Detect which cell encompasses the target text, then output its [x, y] center coordinate. 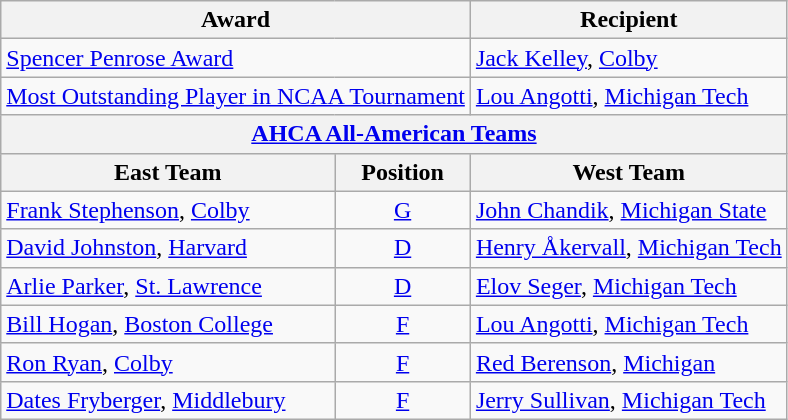
Red Berenson, Michigan [628, 362]
Frank Stephenson, Colby [168, 210]
Most Outstanding Player in NCAA Tournament [236, 96]
Spencer Penrose Award [236, 58]
G [403, 210]
Elov Seger, Michigan Tech [628, 286]
Award [236, 20]
Recipient [628, 20]
Dates Fryberger, Middlebury [168, 400]
David Johnston, Harvard [168, 248]
John Chandik, Michigan State [628, 210]
Henry Åkervall, Michigan Tech [628, 248]
Ron Ryan, Colby [168, 362]
Arlie Parker, St. Lawrence [168, 286]
AHCA All-American Teams [394, 134]
Position [403, 172]
West Team [628, 172]
East Team [168, 172]
Jerry Sullivan, Michigan Tech [628, 400]
Jack Kelley, Colby [628, 58]
Bill Hogan, Boston College [168, 324]
